Scan for the cell matching the given text and deliver its [x, y] coordinate at center. 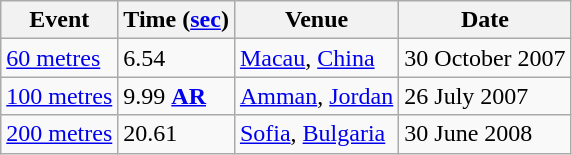
Macau, China [316, 58]
100 metres [60, 96]
Sofia, Bulgaria [316, 134]
26 July 2007 [485, 96]
Date [485, 20]
Time (sec) [176, 20]
60 metres [60, 58]
30 June 2008 [485, 134]
Venue [316, 20]
6.54 [176, 58]
30 October 2007 [485, 58]
200 metres [60, 134]
Amman, Jordan [316, 96]
20.61 [176, 134]
9.99 AR [176, 96]
Event [60, 20]
